Find where the given text appears and provide that cell's center as [x, y] coordinate. 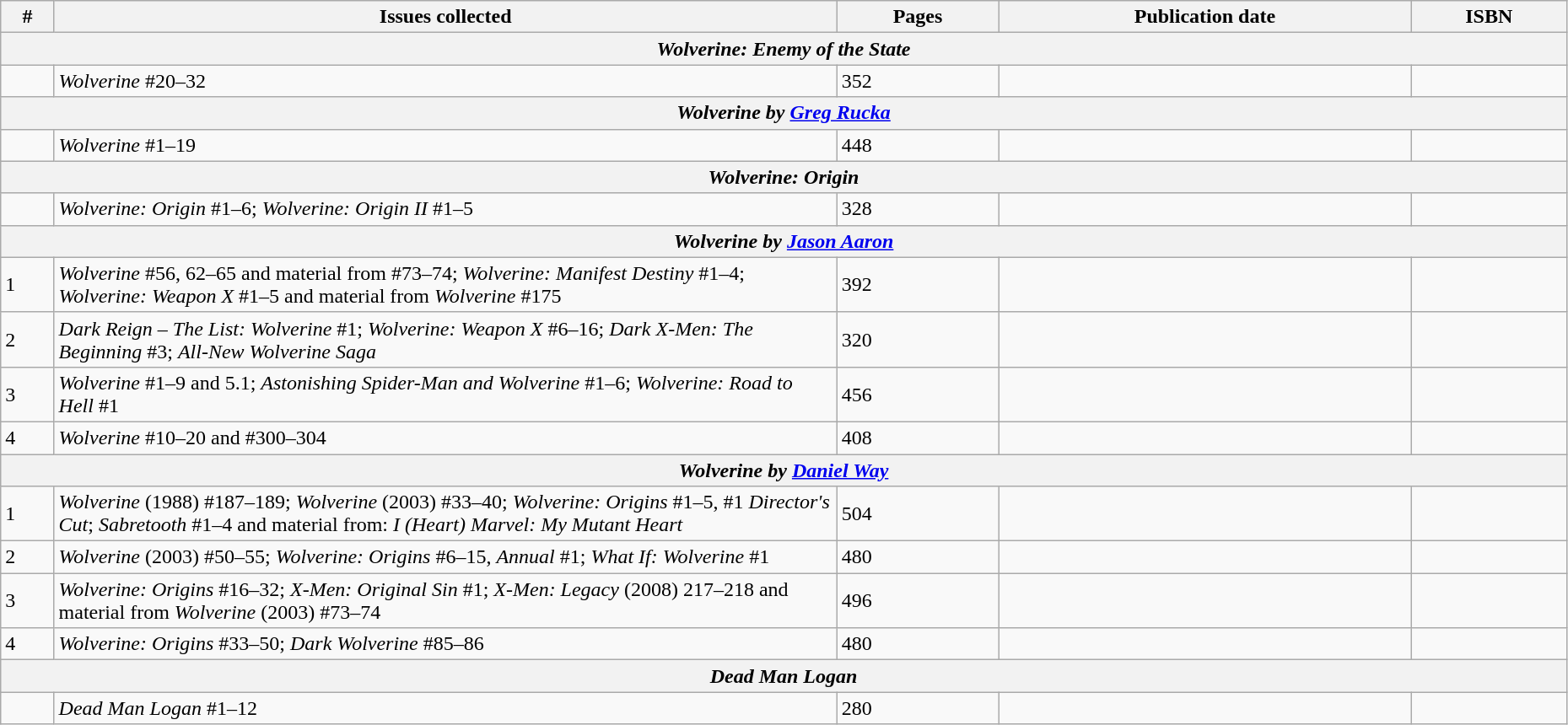
Publication date [1205, 17]
Wolverine by Jason Aaron [784, 241]
Dead Man Logan #1–12 [445, 708]
448 [918, 145]
504 [918, 514]
Wolverine: Origin #1–6; Wolverine: Origin II #1–5 [445, 209]
Wolverine: Origins #33–50; Dark Wolverine #85–86 [445, 644]
# [27, 17]
Wolverine by Greg Rucka [784, 113]
352 [918, 81]
Pages [918, 17]
Wolverine #20–32 [445, 81]
Wolverine: Origin [784, 177]
Wolverine (2003) #50–55; Wolverine: Origins #6–15, Annual #1; What If: Wolverine #1 [445, 557]
Dark Reign – The List: Wolverine #1; Wolverine: Weapon X #6–16; Dark X-Men: The Beginning #3; All-New Wolverine Saga [445, 339]
Issues collected [445, 17]
ISBN [1489, 17]
Wolverine #56, 62–65 and material from #73–74; Wolverine: Manifest Destiny #1–4; Wolverine: Weapon X #1–5 and material from Wolverine #175 [445, 285]
Wolverine: Origins #16–32; X-Men: Original Sin #1; X-Men: Legacy (2008) 217–218 and material from Wolverine (2003) #73–74 [445, 600]
408 [918, 438]
280 [918, 708]
Dead Man Logan [784, 676]
Wolverine #10–20 and #300–304 [445, 438]
Wolverine #1–19 [445, 145]
320 [918, 339]
392 [918, 285]
Wolverine: Enemy of the State [784, 49]
496 [918, 600]
Wolverine by Daniel Way [784, 470]
328 [918, 209]
Wolverine #1–9 and 5.1; Astonishing Spider-Man and Wolverine #1–6; Wolverine: Road to Hell #1 [445, 395]
456 [918, 395]
